Output the (X, Y) coordinate of the center of the cell containing the given text.  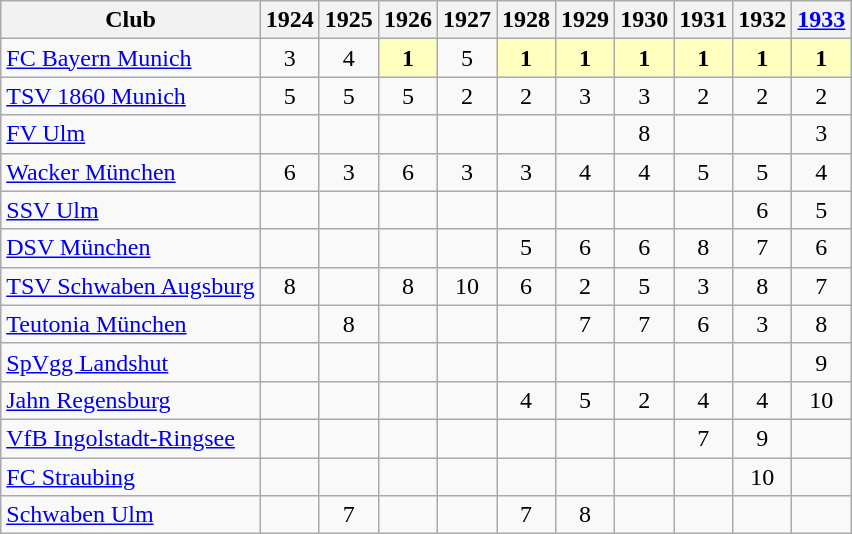
SSV Ulm (131, 210)
1930 (644, 20)
FV Ulm (131, 134)
Wacker München (131, 172)
1932 (762, 20)
Jahn Regensburg (131, 400)
1926 (408, 20)
TSV 1860 Munich (131, 96)
Schwaben Ulm (131, 515)
1929 (586, 20)
Teutonia München (131, 324)
Club (131, 20)
1925 (348, 20)
1928 (526, 20)
SpVgg Landshut (131, 362)
DSV München (131, 248)
FC Straubing (131, 477)
1927 (466, 20)
1933 (822, 20)
1931 (704, 20)
1924 (290, 20)
FC Bayern Munich (131, 58)
TSV Schwaben Augsburg (131, 286)
VfB Ingolstadt-Ringsee (131, 438)
